Pinpoint the cell where the given text exists, returning its (x, y) midpoint coordinate. 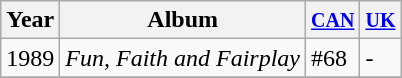
Year (30, 20)
CAN (333, 20)
Album (183, 20)
#68 (333, 58)
UK (380, 20)
- (380, 58)
1989 (30, 58)
Fun, Faith and Fairplay (183, 58)
